Return (x, y) of the center of cell containing provided text 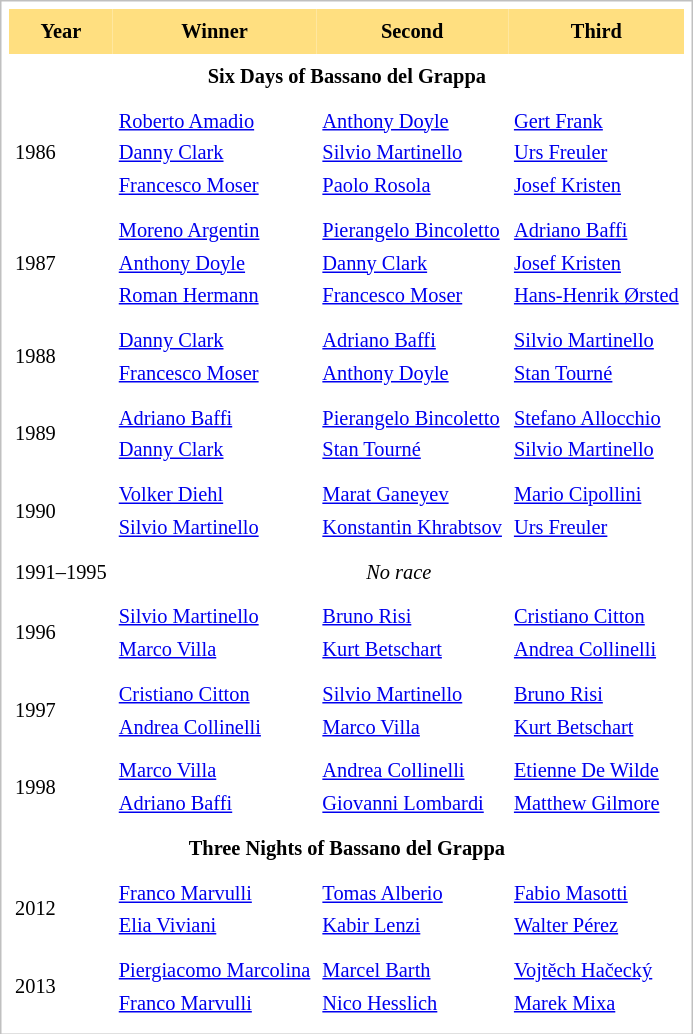
Six Days of Bassano del Grappa (347, 76)
No race (399, 572)
Mario Cipollini Urs Freuler (596, 510)
Year (61, 32)
Vojtěch Hačecký Marek Mixa (596, 986)
Third (596, 32)
Moreno Argentin Anthony Doyle Roman Hermann (215, 263)
Gert Frank Urs Freuler Josef Kristen (596, 153)
Etienne De Wilde Matthew Gilmore (596, 788)
Tomas Alberio Kabir Lenzi (412, 910)
Marcel Barth Nico Hesslich (412, 986)
1988 (61, 356)
Marat Ganeyev Konstantin Khrabtsov (412, 510)
1997 (61, 710)
Three Nights of Bassano del Grappa (347, 848)
Adriano Baffi Josef Kristen Hans-Henrik Ørsted (596, 263)
Pierangelo Bincoletto Danny Clark Francesco Moser (412, 263)
2013 (61, 986)
Andrea Collinelli Giovanni Lombardi (412, 788)
Volker Diehl Silvio Martinello (215, 510)
Adriano Baffi Anthony Doyle (412, 356)
Marco Villa Adriano Baffi (215, 788)
Franco Marvulli Elia Viviani (215, 910)
1998 (61, 788)
Anthony Doyle Silvio Martinello Paolo Rosola (412, 153)
Roberto Amadio Danny Clark Francesco Moser (215, 153)
Pierangelo Bincoletto Stan Tourné (412, 434)
2012 (61, 910)
1991–1995 (61, 572)
Stefano Allocchio Silvio Martinello (596, 434)
Adriano Baffi Danny Clark (215, 434)
1989 (61, 434)
Danny Clark Francesco Moser (215, 356)
1986 (61, 153)
Fabio Masotti Walter Pérez (596, 910)
Second (412, 32)
Silvio Martinello Stan Tourné (596, 356)
1990 (61, 510)
1996 (61, 632)
1987 (61, 263)
Winner (215, 32)
Piergiacomo Marcolina Franco Marvulli (215, 986)
